Output the (X, Y) coordinate of the center of the cell containing the given text.  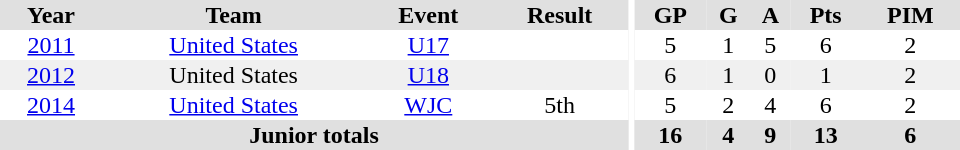
2012 (51, 75)
13 (826, 135)
Event (428, 15)
Year (51, 15)
Junior totals (314, 135)
U18 (428, 75)
G (728, 15)
0 (770, 75)
WJC (428, 105)
A (770, 15)
2011 (51, 45)
5th (560, 105)
Pts (826, 15)
PIM (910, 15)
9 (770, 135)
2014 (51, 105)
Result (560, 15)
16 (670, 135)
Team (234, 15)
GP (670, 15)
U17 (428, 45)
